Output the (x, y) coordinate of the center of the cell containing the given text.  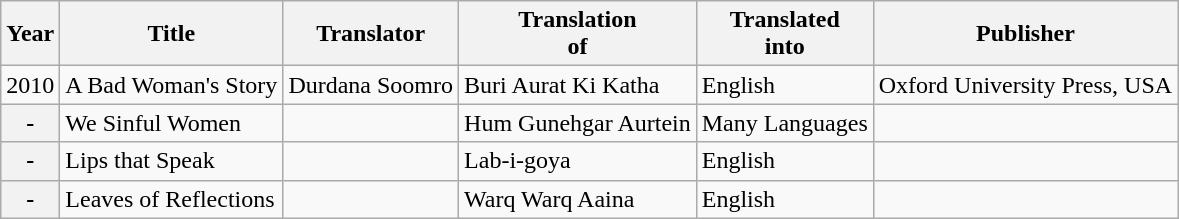
Lips that Speak (172, 161)
We Sinful Women (172, 123)
Warq Warq Aaina (578, 199)
Leaves of Reflections (172, 199)
Hum Gunehgar Aurtein (578, 123)
Translator (371, 34)
Lab-i-goya (578, 161)
Many Languages (784, 123)
Buri Aurat Ki Katha (578, 85)
Oxford University Press, USA (1025, 85)
Translationof (578, 34)
Title (172, 34)
Year (30, 34)
Publisher (1025, 34)
Durdana Soomro (371, 85)
Translatedinto (784, 34)
A Bad Woman's Story (172, 85)
2010 (30, 85)
